Extract the (x, y) coordinate from the center of the cell holding the provided text.  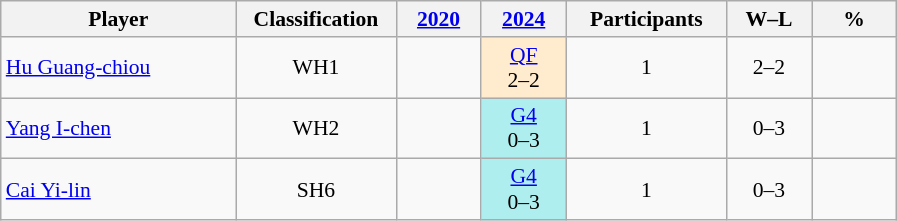
Participants (646, 19)
WH2 (316, 128)
2020 (438, 19)
Classification (316, 19)
2024 (524, 19)
SH6 (316, 190)
Player (118, 19)
% (854, 19)
QF2–2 (524, 68)
2–2 (768, 68)
Hu Guang-chiou (118, 68)
Cai Yi-lin (118, 190)
W–L (768, 19)
Yang I-chen (118, 128)
WH1 (316, 68)
